From the cell containing the given text, extract its center point as [X, Y] coordinate. 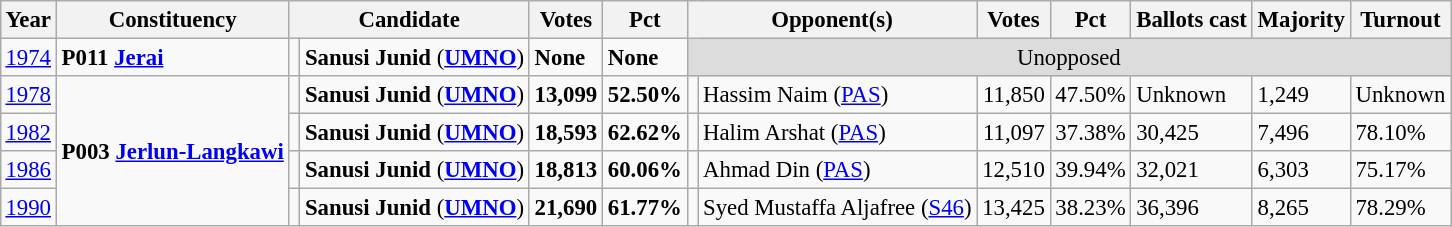
6,303 [1301, 170]
1,249 [1301, 95]
Constituency [172, 20]
1974 [28, 57]
61.77% [646, 208]
1986 [28, 170]
38.23% [1090, 208]
47.50% [1090, 95]
12,510 [1014, 170]
Unopposed [1068, 57]
7,496 [1301, 133]
18,813 [566, 170]
75.17% [1400, 170]
78.29% [1400, 208]
52.50% [646, 95]
11,850 [1014, 95]
30,425 [1192, 133]
1982 [28, 133]
32,021 [1192, 170]
78.10% [1400, 133]
Opponent(s) [832, 20]
1990 [28, 208]
13,425 [1014, 208]
11,097 [1014, 133]
39.94% [1090, 170]
18,593 [566, 133]
Turnout [1400, 20]
8,265 [1301, 208]
Year [28, 20]
P003 Jerlun-Langkawi [172, 151]
Majority [1301, 20]
1978 [28, 95]
Ahmad Din (PAS) [838, 170]
Halim Arshat (PAS) [838, 133]
Hassim Naim (PAS) [838, 95]
13,099 [566, 95]
62.62% [646, 133]
Syed Mustaffa Aljafree (S46) [838, 208]
Candidate [409, 20]
Ballots cast [1192, 20]
21,690 [566, 208]
60.06% [646, 170]
P011 Jerai [172, 57]
37.38% [1090, 133]
36,396 [1192, 208]
